Provide the (X, Y) coordinate of the cell's center where the given text is located.  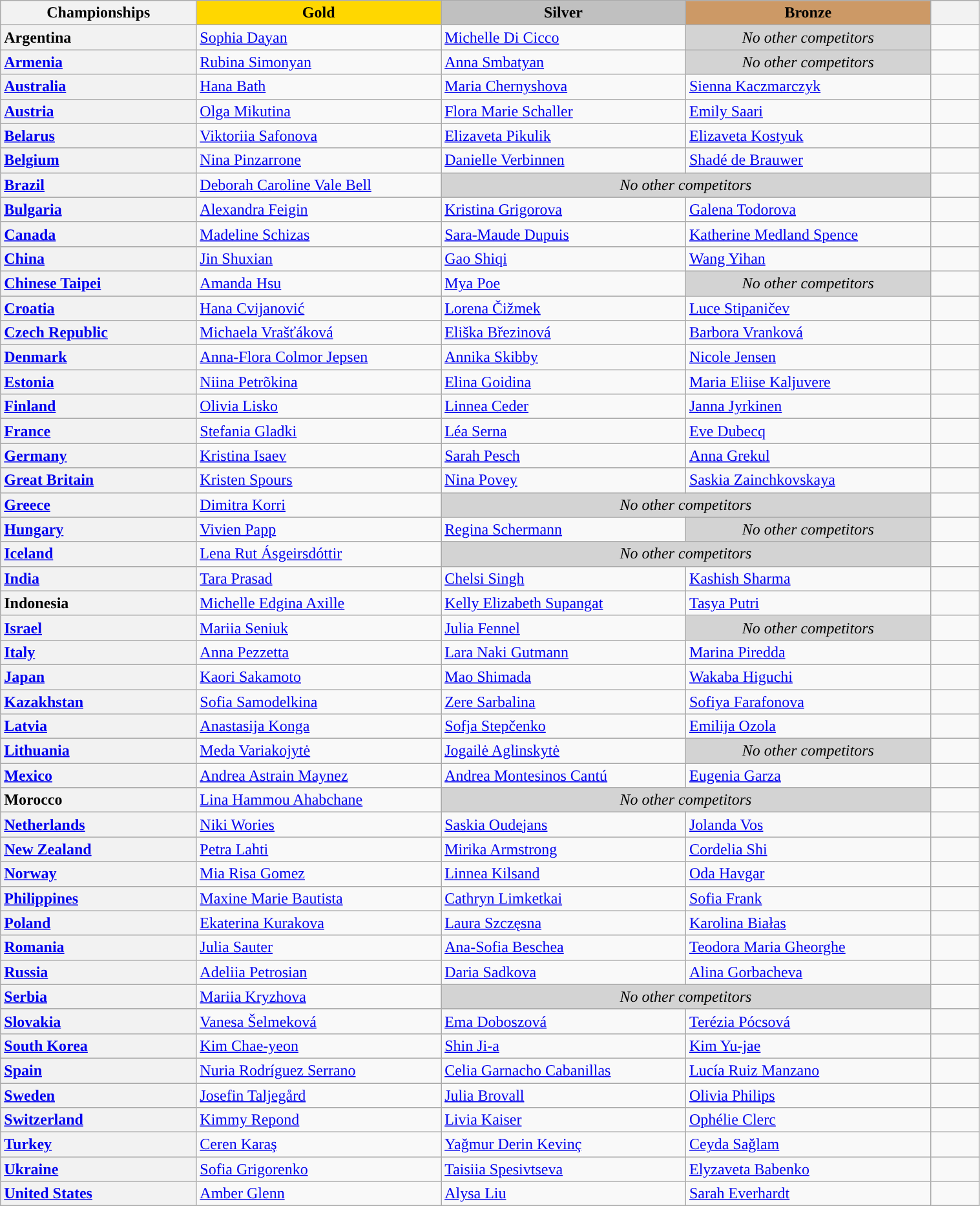
Iceland (98, 554)
Teodora Maria Gheorghe (808, 947)
Wang Yihan (808, 259)
Vivien Papp (319, 529)
Viktoriia Safonova (319, 136)
Nuria Rodríguez Serrano (319, 1070)
Kim Chae-yeon (319, 1046)
Kristina Grigorova (563, 209)
Ceren Karaş (319, 1145)
Michaela Vrašťáková (319, 333)
Alexandra Feigin (319, 209)
Julia Fennel (563, 628)
Emily Saari (808, 111)
Bulgaria (98, 209)
Hana Bath (319, 87)
Switzerland (98, 1120)
Sophia Dayan (319, 37)
Andrea Astrain Maynez (319, 776)
Anna-Flora Colmor Jepsen (319, 357)
Petra Lahti (319, 849)
Philippines (98, 898)
Amber Glenn (319, 1194)
Nicole Jensen (808, 357)
Laura Szczęsna (563, 923)
Alysa Liu (563, 1194)
Lara Naki Gutmann (563, 652)
Kristen Spours (319, 480)
Netherlands (98, 825)
Sweden (98, 1095)
Anastasija Konga (319, 726)
Flora Marie Schaller (563, 111)
Spain (98, 1070)
Saskia Oudejans (563, 825)
Austria (98, 111)
Nina Pinzarrone (319, 160)
Shadé de Brauwer (808, 160)
New Zealand (98, 849)
Julia Sauter (319, 947)
Vanesa Šelmeková (319, 1021)
Madeline Schizas (319, 234)
Silver (563, 13)
Jogailė Aglinskytė (563, 751)
Stefania Gladki (319, 431)
Brazil (98, 185)
Elina Goidina (563, 382)
Adeliia Petrosian (319, 972)
Karolina Białas (808, 923)
Marina Piredda (808, 652)
Morocco (98, 800)
Elizaveta Pikulik (563, 136)
Kaori Sakamoto (319, 677)
Ophélie Clerc (808, 1120)
Chinese Taipei (98, 283)
Emilija Ozola (808, 726)
Mirika Armstrong (563, 849)
Germany (98, 456)
Croatia (98, 308)
Turkey (98, 1145)
Belarus (98, 136)
Katherine Medland Spence (808, 234)
Israel (98, 628)
Romania (98, 947)
Maria Chernyshova (563, 87)
Sofia Grigorenko (319, 1169)
Mao Shimada (563, 677)
Saskia Zainchkovskaya (808, 480)
Lorena Čižmek (563, 308)
Maxine Marie Bautista (319, 898)
Lucía Ruiz Manzano (808, 1070)
Russia (98, 972)
Taisiia Spesivtseva (563, 1169)
Serbia (98, 997)
Norway (98, 874)
Sofia Samodelkina (319, 701)
Josefin Taljegård (319, 1095)
Wakaba Higuchi (808, 677)
Eve Dubecq (808, 431)
Annika Skibby (563, 357)
Gold (319, 13)
Hungary (98, 529)
Michelle Edgina Axille (319, 603)
Canada (98, 234)
Kazakhstan (98, 701)
Linnea Ceder (563, 407)
Galena Todorova (808, 209)
Kristina Isaev (319, 456)
Chelsi Singh (563, 578)
Yağmur Derin Kevinç (563, 1145)
Terézia Pócsová (808, 1021)
Sara-Maude Dupuis (563, 234)
Sofiya Farafonova (808, 701)
Mya Poe (563, 283)
Eliška Březinová (563, 333)
United States (98, 1194)
Denmark (98, 357)
France (98, 431)
Ukraine (98, 1169)
Elyzaveta Babenko (808, 1169)
Niki Wories (319, 825)
Indonesia (98, 603)
Lena Rut Ásgeirsdóttir (319, 554)
Oda Havgar (808, 874)
Argentina (98, 37)
Ana-Sofia Beschea (563, 947)
South Korea (98, 1046)
Ceyda Sağlam (808, 1145)
Anna Grekul (808, 456)
Finland (98, 407)
Regina Schermann (563, 529)
China (98, 259)
Linnea Kilsand (563, 874)
Niina Petrõkina (319, 382)
Poland (98, 923)
Anna Pezzetta (319, 652)
Amanda Hsu (319, 283)
Cordelia Shi (808, 849)
Kimmy Repond (319, 1120)
Mariia Kryzhova (319, 997)
Kashish Sharma (808, 578)
Sofja Stepčenko (563, 726)
Zere Sarbalina (563, 701)
Italy (98, 652)
Armenia (98, 62)
Japan (98, 677)
India (98, 578)
Slovakia (98, 1021)
Maria Eliise Kaljuvere (808, 382)
Bronze (808, 13)
Australia (98, 87)
Championships (98, 13)
Gao Shiqi (563, 259)
Olivia Philips (808, 1095)
Michelle Di Cicco (563, 37)
Mexico (98, 776)
Kim Yu-jae (808, 1046)
Cathryn Limketkai (563, 898)
Czech Republic (98, 333)
Olga Mikutina (319, 111)
Sofia Frank (808, 898)
Elizaveta Kostyuk (808, 136)
Estonia (98, 382)
Sienna Kaczmarczyk (808, 87)
Nina Povey (563, 480)
Livia Kaiser (563, 1120)
Daria Sadkova (563, 972)
Ema Doboszová (563, 1021)
Alina Gorbacheva (808, 972)
Tasya Putri (808, 603)
Sarah Everhardt (808, 1194)
Kelly Elizabeth Supangat (563, 603)
Jin Shuxian (319, 259)
Ekaterina Kurakova (319, 923)
Shin Ji-a (563, 1046)
Belgium (98, 160)
Sarah Pesch (563, 456)
Latvia (98, 726)
Jolanda Vos (808, 825)
Mariia Seniuk (319, 628)
Deborah Caroline Vale Bell (319, 185)
Mia Risa Gomez (319, 874)
Lina Hammou Ahabchane (319, 800)
Tara Prasad (319, 578)
Hana Cvijanović (319, 308)
Anna Smbatyan (563, 62)
Eugenia Garza (808, 776)
Léa Serna (563, 431)
Lithuania (98, 751)
Luce Stipaničev (808, 308)
Andrea Montesinos Cantú (563, 776)
Great Britain (98, 480)
Dimitra Korri (319, 505)
Julia Brovall (563, 1095)
Olivia Lisko (319, 407)
Greece (98, 505)
Barbora Vranková (808, 333)
Janna Jyrkinen (808, 407)
Danielle Verbinnen (563, 160)
Rubina Simonyan (319, 62)
Meda Variakojytė (319, 751)
Celia Garnacho Cabanillas (563, 1070)
